Output the [X, Y] coordinate of the center of the cell containing the given text.  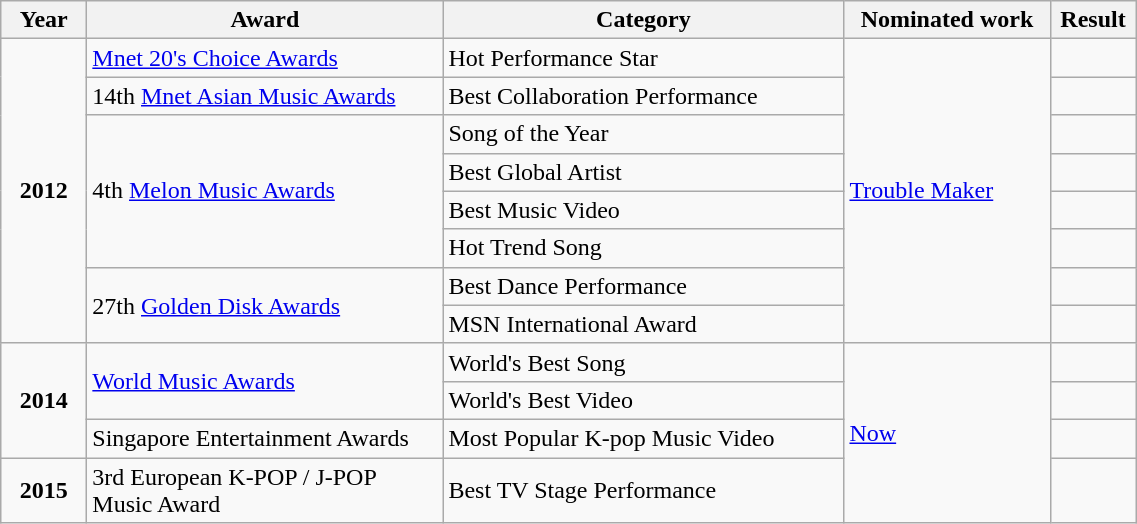
Nominated work [947, 20]
Best Dance Performance [644, 286]
Song of the Year [644, 134]
Best Music Video [644, 210]
World Music Awards [265, 381]
3rd European K-POP / J-POP Music Award [265, 490]
Award [265, 20]
4th Melon Music Awards [265, 191]
Best TV Stage Performance [644, 490]
Best Collaboration Performance [644, 96]
2012 [44, 191]
Hot Trend Song [644, 248]
Now [947, 432]
World's Best Song [644, 362]
2015 [44, 490]
Year [44, 20]
Best Global Artist [644, 172]
2014 [44, 400]
Result [1093, 20]
Singapore Entertainment Awards [265, 438]
MSN International Award [644, 324]
14th Mnet Asian Music Awards [265, 96]
Mnet 20's Choice Awards [265, 58]
Most Popular K-pop Music Video [644, 438]
Category [644, 20]
27th Golden Disk Awards [265, 305]
Hot Performance Star [644, 58]
Trouble Maker [947, 191]
World's Best Video [644, 400]
